Return the (x, y) coordinate for the center point of the cell that contains the specified text.  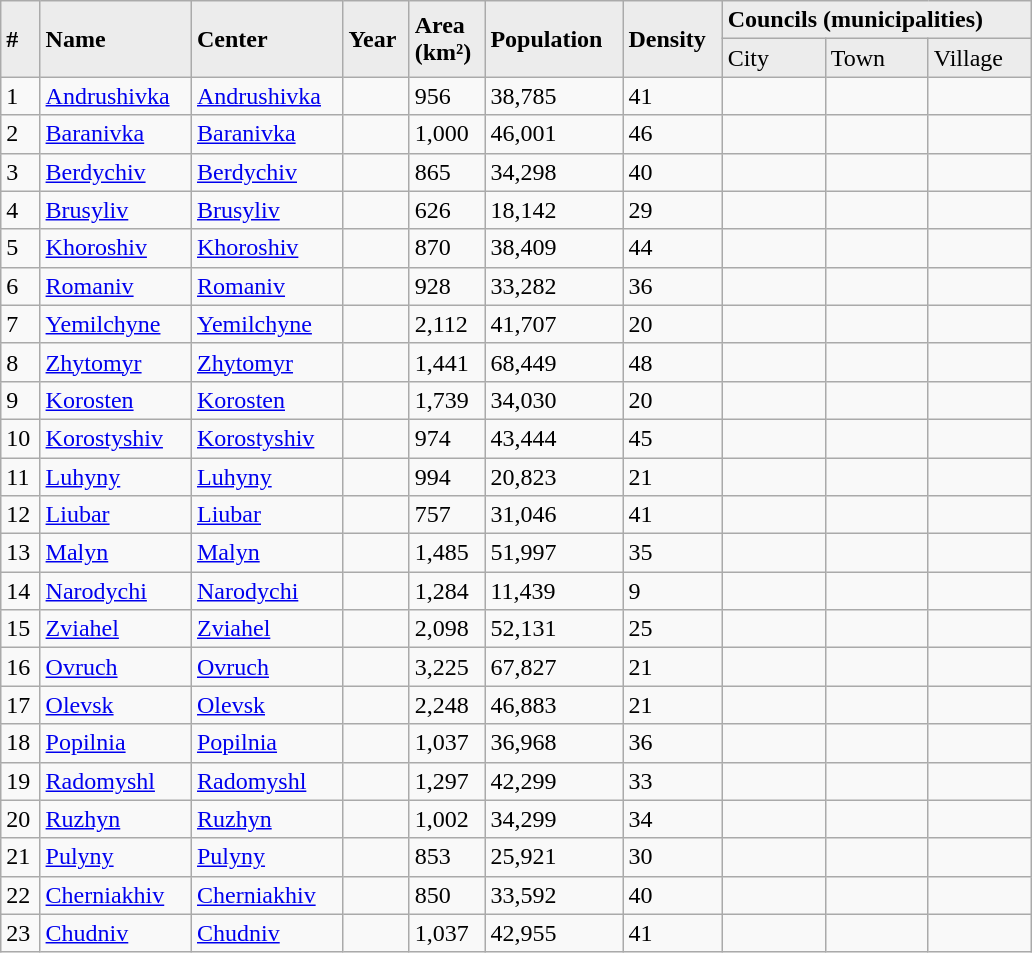
11 (20, 477)
18,142 (554, 210)
Year (376, 39)
2,098 (447, 629)
19 (20, 781)
865 (447, 172)
Density (672, 39)
33,592 (554, 895)
34,298 (554, 172)
51,997 (554, 553)
17 (20, 705)
36,968 (554, 743)
31,046 (554, 515)
5 (20, 248)
853 (447, 857)
46,001 (554, 134)
16 (20, 667)
6 (20, 286)
34,030 (554, 400)
1,485 (447, 553)
757 (447, 515)
34 (672, 819)
Area(km²) (447, 39)
1,441 (447, 362)
Name (116, 39)
994 (447, 477)
13 (20, 553)
29 (672, 210)
35 (672, 553)
46 (672, 134)
Center (266, 39)
1,000 (447, 134)
1 (20, 96)
Population (554, 39)
15 (20, 629)
52,131 (554, 629)
30 (672, 857)
7 (20, 324)
870 (447, 248)
46,883 (554, 705)
25 (672, 629)
Councils (municipalities) (876, 20)
4 (20, 210)
1,284 (447, 591)
48 (672, 362)
850 (447, 895)
1,002 (447, 819)
20,823 (554, 477)
8 (20, 362)
23 (20, 933)
38,409 (554, 248)
43,444 (554, 438)
22 (20, 895)
956 (447, 96)
1,739 (447, 400)
33,282 (554, 286)
34,299 (554, 819)
33 (672, 781)
2,248 (447, 705)
626 (447, 210)
928 (447, 286)
68,449 (554, 362)
45 (672, 438)
974 (447, 438)
38,785 (554, 96)
42,955 (554, 933)
Village (980, 58)
# (20, 39)
14 (20, 591)
3 (20, 172)
10 (20, 438)
Town (876, 58)
18 (20, 743)
City (774, 58)
1,297 (447, 781)
44 (672, 248)
3,225 (447, 667)
11,439 (554, 591)
41,707 (554, 324)
2,112 (447, 324)
12 (20, 515)
2 (20, 134)
42,299 (554, 781)
67,827 (554, 667)
25,921 (554, 857)
